Search for the cell housing the specified text and yield its (X, Y) center coordinate. 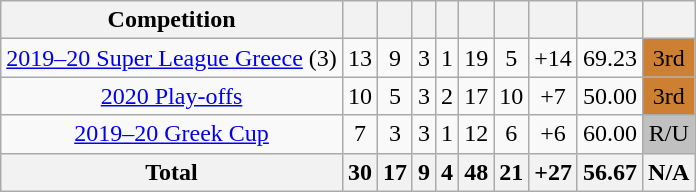
2019–20 Greek Cup (172, 134)
56.67 (610, 172)
Total (172, 172)
50.00 (610, 96)
13 (360, 58)
60.00 (610, 134)
R/U (669, 134)
Competition (172, 20)
+14 (554, 58)
48 (476, 172)
7 (360, 134)
19 (476, 58)
6 (512, 134)
30 (360, 172)
+6 (554, 134)
4 (448, 172)
+27 (554, 172)
+7 (554, 96)
2 (448, 96)
2019–20 Super League Greece (3) (172, 58)
12 (476, 134)
2020 Play-offs (172, 96)
N/A (669, 172)
21 (512, 172)
69.23 (610, 58)
